Scan for the cell matching the given text and deliver its [X, Y] coordinate at center. 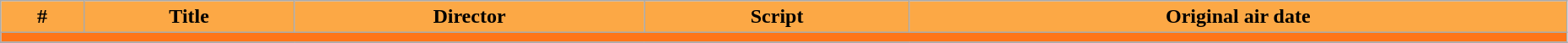
Script [777, 17]
Original air date [1238, 17]
Director [469, 17]
Title [189, 17]
# [42, 17]
